Pinpoint the cell where the given text exists, returning its [X, Y] midpoint coordinate. 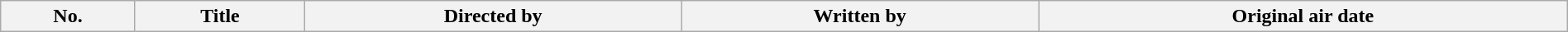
Written by [860, 16]
No. [68, 16]
Directed by [493, 16]
Title [220, 16]
Original air date [1303, 16]
